Identify which cell holds the provided text, then report its (X, Y) central coordinate. 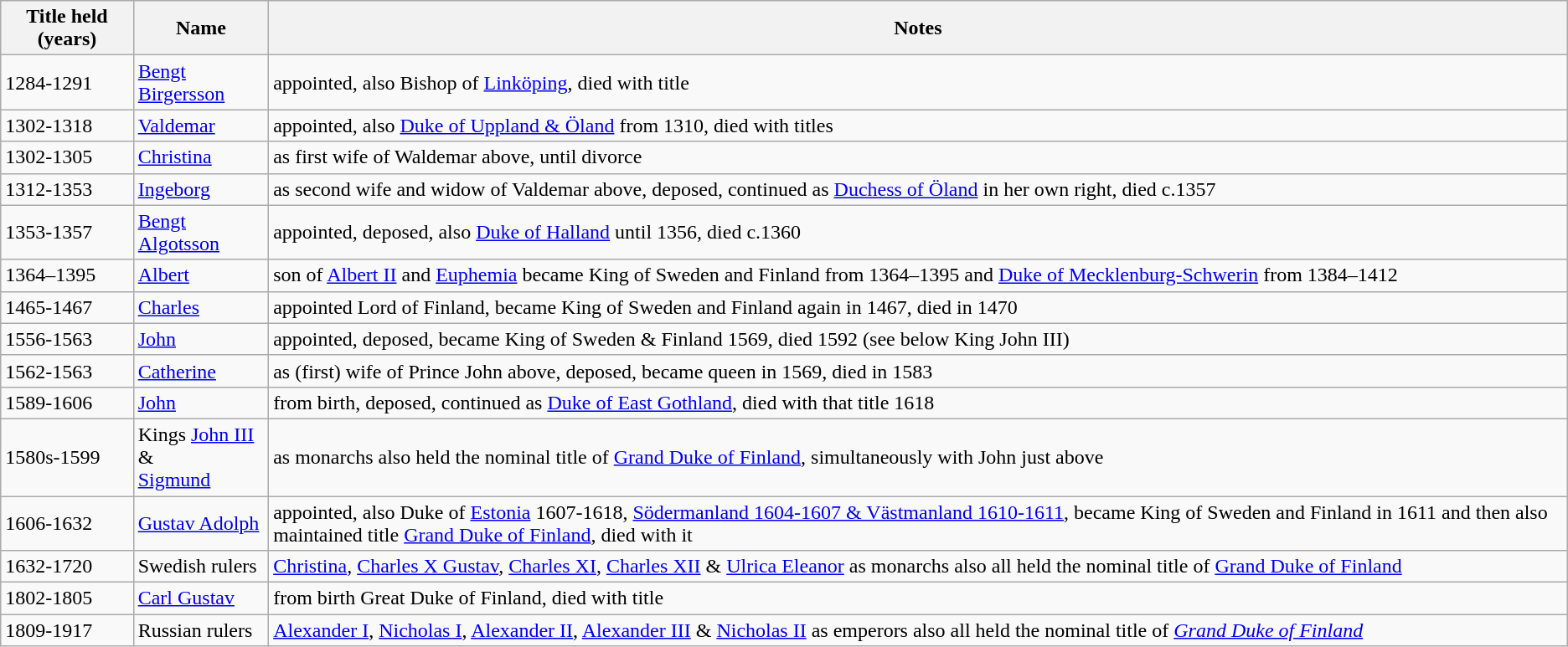
appointed, also Duke of Uppland & Öland from 1310, died with titles (918, 126)
Bengt Birgersson (201, 82)
Ingeborg (201, 189)
1632-1720 (67, 567)
1364–1395 (67, 275)
from birth, deposed, continued as Duke of East Gothland, died with that title 1618 (918, 403)
as monarchs also held the nominal title of Grand Duke of Finland, simultaneously with John just above (918, 457)
as first wife of Waldemar above, until divorce (918, 157)
Name (201, 28)
Valdemar (201, 126)
1284-1291 (67, 82)
appointed, deposed, also Duke of Halland until 1356, died c.1360 (918, 233)
Catherine (201, 371)
1809-1917 (67, 630)
Bengt Algotsson (201, 233)
1353-1357 (67, 233)
Gustav Adolph (201, 522)
Russian rulers (201, 630)
Kings John III &Sigmund (201, 457)
1302-1318 (67, 126)
Christina (201, 157)
1802-1805 (67, 598)
1580s-1599 (67, 457)
appointed Lord of Finland, became King of Sweden and Finland again in 1467, died in 1470 (918, 307)
1302-1305 (67, 157)
Carl Gustav (201, 598)
1556-1563 (67, 339)
Albert (201, 275)
appointed, also Bishop of Linköping, died with title (918, 82)
from birth Great Duke of Finland, died with title (918, 598)
Notes (918, 28)
1312-1353 (67, 189)
appointed, deposed, became King of Sweden & Finland 1569, died 1592 (see below King John III) (918, 339)
1589-1606 (67, 403)
Title held (years) (67, 28)
Christina, Charles X Gustav, Charles XI, Charles XII & Ulrica Eleanor as monarchs also all held the nominal title of Grand Duke of Finland (918, 567)
1606-1632 (67, 522)
son of Albert II and Euphemia became King of Sweden and Finland from 1364–1395 and Duke of Mecklenburg-Schwerin from 1384–1412 (918, 275)
as second wife and widow of Valdemar above, deposed, continued as Duchess of Öland in her own right, died c.1357 (918, 189)
Charles (201, 307)
1465-1467 (67, 307)
as (first) wife of Prince John above, deposed, became queen in 1569, died in 1583 (918, 371)
Alexander I, Nicholas I, Alexander II, Alexander III & Nicholas II as emperors also all held the nominal title of Grand Duke of Finland (918, 630)
1562-1563 (67, 371)
Swedish rulers (201, 567)
